Scan for the cell matching the given text and deliver its (x, y) coordinate at center. 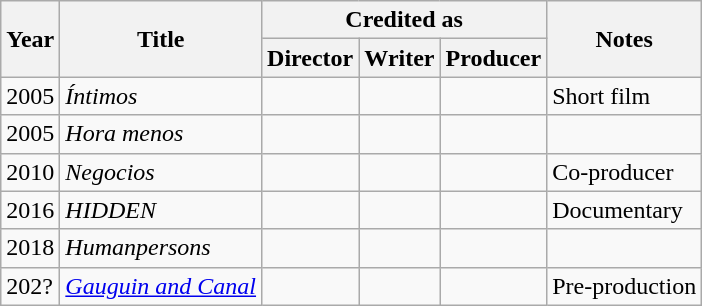
Director (310, 58)
Negocios (161, 172)
Pre-production (624, 286)
Íntimos (161, 96)
Writer (400, 58)
202? (30, 286)
Documentary (624, 210)
Hora menos (161, 134)
Notes (624, 39)
Co-producer (624, 172)
Credited as (404, 20)
2018 (30, 248)
Producer (494, 58)
2016 (30, 210)
HIDDEN (161, 210)
Humanpersons (161, 248)
Gauguin and Canal (161, 286)
2010 (30, 172)
Short film (624, 96)
Title (161, 39)
Year (30, 39)
